Capture the cell that displays the provided text and extract its (x, y) central coordinate. 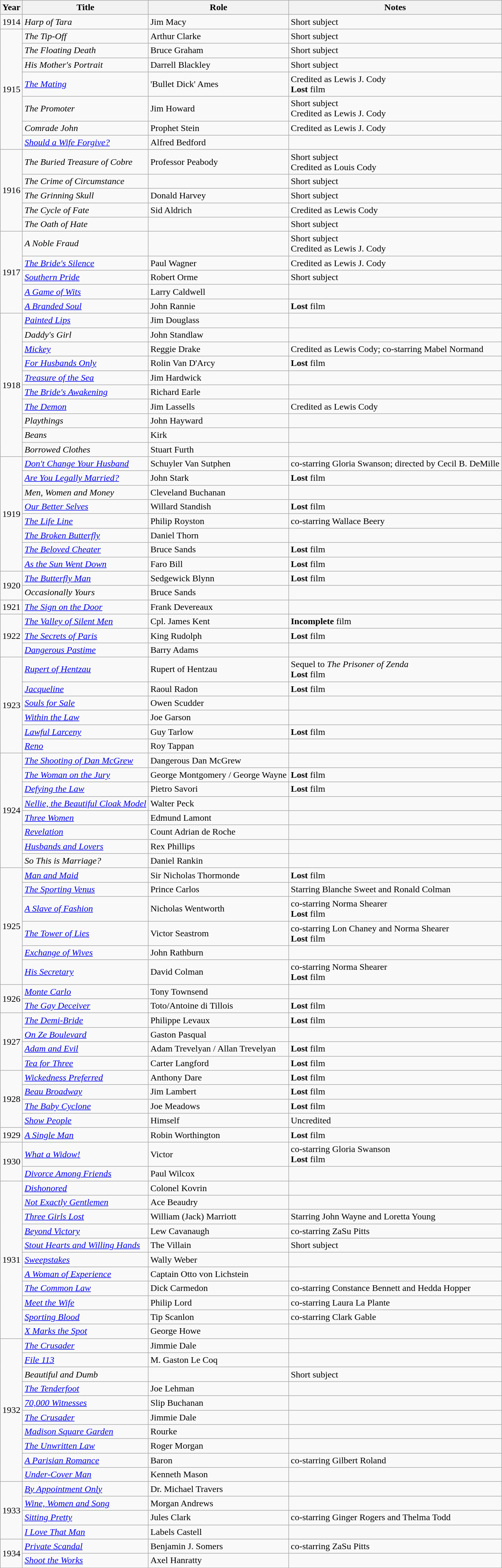
The Bride's Silence (85, 263)
1919 (11, 514)
The Promoter (85, 108)
Painted Lips (85, 320)
Paul Wilcox (218, 1173)
The Demi-Bride (85, 1020)
Faro Bill (218, 564)
Man and Maid (85, 875)
Should a Wife Forgive? (85, 142)
The Villain (218, 1245)
Darrell Blackley (218, 65)
The Grinning Skull (85, 195)
His Secretary (85, 972)
Men, Women and Money (85, 492)
Adam and Evil (85, 1049)
Prince Carlos (218, 889)
Philippe Levaux (218, 1020)
Donald Harvey (218, 195)
Frank Devereaux (218, 607)
Revelation (85, 832)
The Sign on the Door (85, 607)
By Appointment Only (85, 1489)
Nicholas Wentworth (218, 909)
Notes (395, 8)
The Broken Butterfly (85, 535)
Under-Cover Man (85, 1475)
John Hayward (218, 421)
The Life Line (85, 521)
Count Adrian de Roche (218, 832)
The Tenderfoot (85, 1388)
Tip Scanlon (218, 1317)
Owen Scudder (218, 703)
Mickey (85, 349)
Souls for Sale (85, 703)
The Tower of Lies (85, 933)
Nellie, the Beautiful Cloak Model (85, 803)
What a Widow! (85, 1154)
1917 (11, 273)
1922 (11, 635)
1932 (11, 1410)
Madison Square Garden (85, 1432)
A Branded Soul (85, 306)
Joe Lehman (218, 1388)
Rourke (218, 1432)
Uncredited (395, 1120)
Stout Hearts and Willing Hands (85, 1245)
Raoul Radon (218, 689)
David Colman (218, 972)
1918 (11, 385)
1929 (11, 1135)
Title (85, 8)
Credited as Lewis Cody; co-starring Mabel Normand (395, 349)
Jim Lassells (218, 406)
Rolin Van D'Arcy (218, 363)
Monte Carlo (85, 992)
The Baby Cyclone (85, 1106)
The Secrets of Paris (85, 635)
Schuyler Van Sutphen (218, 464)
The Buried Treasure of Cobre (85, 162)
A Game of Wits (85, 292)
co-starring Wallace Beery (395, 521)
The Valley of Silent Men (85, 621)
I Love That Man (85, 1532)
Robert Orme (218, 277)
Comrade John (85, 128)
Three Women (85, 818)
Victor (218, 1154)
Three Girls Lost (85, 1217)
The Woman on the Jury (85, 775)
A Single Man (85, 1135)
Toto/Antoine di Tillois (218, 1006)
Alfred Bedford (218, 142)
Kirk (218, 435)
Pietro Savori (218, 789)
1920 (11, 585)
Guy Tarlow (218, 732)
King Rudolph (218, 635)
Daddy's Girl (85, 335)
1914 (11, 22)
George Howe (218, 1331)
1916 (11, 190)
Starring John Wayne and Loretta Young (395, 1217)
Lew Cavanaugh (218, 1231)
Stuart Furth (218, 449)
Dishonored (85, 1188)
co-starring Ginger Rogers and Thelma Todd (395, 1518)
Short subject Credited as Louis Cody (395, 162)
Jim Howard (218, 108)
The Crime of Circumstance (85, 181)
1931 (11, 1260)
So This is Marriage? (85, 861)
Treasure of the Sea (85, 378)
Prophet Stein (218, 128)
Dick Carmedon (218, 1288)
Walter Peck (218, 803)
Ace Beaudry (218, 1202)
1928 (11, 1099)
Beans (85, 435)
Husbands and Lovers (85, 846)
The Oath of Hate (85, 224)
The Sporting Venus (85, 889)
Paul Wagner (218, 263)
Jim Hardwick (218, 378)
Bruce Graham (218, 50)
1923 (11, 705)
The Tip-Off (85, 36)
70,000 Witnesses (85, 1403)
Dangerous Pastime (85, 650)
Joe Meadows (218, 1106)
The Unwritten Law (85, 1446)
co-starring Gilbert Roland (395, 1460)
M. Gaston Le Coq (218, 1360)
Beyond Victory (85, 1231)
1925 (11, 926)
Jacqueline (85, 689)
Axel Hanratty (218, 1560)
On Ze Boulevard (85, 1035)
Rex Phillips (218, 846)
1915 (11, 89)
1921 (11, 607)
The Butterfly Man (85, 578)
The Floating Death (85, 50)
Wally Weber (218, 1260)
Don't Change Your Husband (85, 464)
Barry Adams (218, 650)
Jim Douglass (218, 320)
co-starring Gloria Swanson Lost film (395, 1154)
Incomplete film (395, 621)
John Stark (218, 478)
Occasionally Yours (85, 593)
Labels Castell (218, 1532)
Carter Langford (218, 1063)
Jim Macy (218, 22)
co-starring Clark Gable (395, 1317)
Anthony Dare (218, 1077)
Himself (218, 1120)
The Cycle of Fate (85, 210)
X Marks the Spot (85, 1331)
The Mating (85, 84)
The Common Law (85, 1288)
Dangerous Dan McGrew (218, 760)
The Bride's Awakening (85, 392)
Slip Buchanan (218, 1403)
Reno (85, 746)
Wickedness Preferred (85, 1077)
Year (11, 8)
The Beloved Cheater (85, 550)
Exchange of Wives (85, 953)
John Standlaw (218, 335)
Kenneth Mason (218, 1475)
Arthur Clarke (218, 36)
A Parisian Romance (85, 1460)
Sporting Blood (85, 1317)
co-starring Gloria Swanson; directed by Cecil B. DeMille (395, 464)
Defying the Law (85, 789)
Our Better Selves (85, 507)
Sweepstakes (85, 1260)
Within the Law (85, 718)
Robin Worthington (218, 1135)
Philip Royston (218, 521)
Roy Tappan (218, 746)
The Demon (85, 406)
Sir Nicholas Thormonde (218, 875)
Wine, Women and Song (85, 1503)
A Slave of Fashion (85, 909)
As the Sun Went Down (85, 564)
Starring Blanche Sweet and Ronald Colman (395, 889)
1930 (11, 1161)
Credited as Lewis J. Cody Lost film (395, 84)
Tea for Three (85, 1063)
Victor Seastrom (218, 933)
Joe Garson (218, 718)
co-starring Constance Bennett and Hedda Hopper (395, 1288)
Dr. Michael Travers (218, 1489)
File 113 (85, 1360)
Richard Earle (218, 392)
A Woman of Experience (85, 1274)
Divorce Among Friends (85, 1173)
Colonel Kovrin (218, 1188)
Tony Townsend (218, 992)
Not Exactly Gentlemen (85, 1202)
Cleveland Buchanan (218, 492)
His Mother's Portrait (85, 65)
William (Jack) Marriott (218, 1217)
Baron (218, 1460)
Adam Trevelyan / Allan Trevelyan (218, 1049)
Lawful Larceny (85, 732)
The Gay Deceiver (85, 1006)
Daniel Rankin (218, 861)
Beautiful and Dumb (85, 1374)
Jules Clark (218, 1518)
John Rannie (218, 306)
The Shooting of Dan McGrew (85, 760)
Roger Morgan (218, 1446)
Sequel to The Prisoner of Zenda Lost film (395, 669)
Harp of Tara (85, 22)
1924 (11, 811)
For Husbands Only (85, 363)
Are You Legally Married? (85, 478)
co-starring Lon Chaney and Norma Shearer Lost film (395, 933)
co-starring Laura La Plante (395, 1303)
John Rathburn (218, 953)
Morgan Andrews (218, 1503)
Meet the Wife (85, 1303)
Willard Standish (218, 507)
George Montgomery / George Wayne (218, 775)
Edmund Lamont (218, 818)
Private Scandal (85, 1546)
Philip Lord (218, 1303)
Sedgewick Blynn (218, 578)
A Noble Fraud (85, 244)
Captain Otto von Lichstein (218, 1274)
Sid Aldrich (218, 210)
Daniel Thorn (218, 535)
Jim Lambert (218, 1092)
Show People (85, 1120)
1926 (11, 999)
'Bullet Dick' Ames (218, 84)
1933 (11, 1510)
Larry Caldwell (218, 292)
Shoot the Works (85, 1560)
Role (218, 8)
Gaston Pasqual (218, 1035)
Sitting Pretty (85, 1518)
Cpl. James Kent (218, 621)
Southern Pride (85, 277)
Reggie Drake (218, 349)
Professor Peabody (218, 162)
1934 (11, 1553)
Beau Broadway (85, 1092)
Borrowed Clothes (85, 449)
Benjamin J. Somers (218, 1546)
Playthings (85, 421)
1927 (11, 1042)
